Identify which cell holds the provided text, then report its (X, Y) central coordinate. 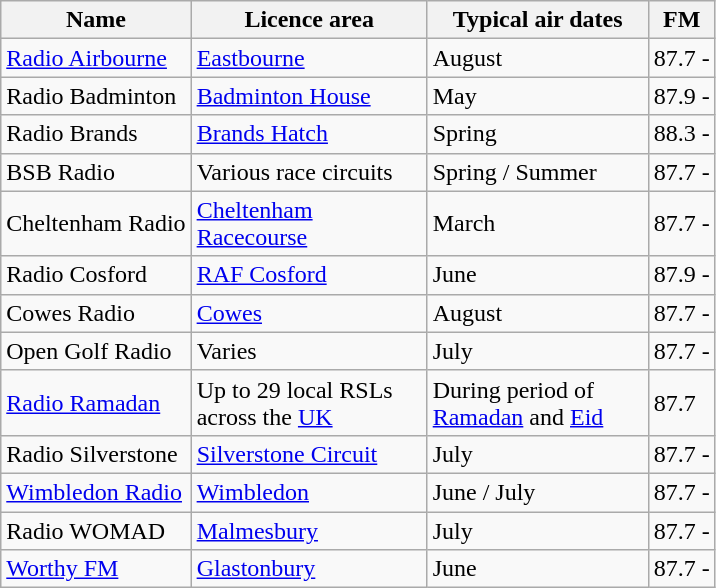
RAF Cosford (309, 275)
Radio Cosford (96, 275)
Brands Hatch (309, 134)
Cheltenham Radio (96, 224)
Various race circuits (309, 172)
Radio Silverstone (96, 454)
Typical air dates (538, 20)
Licence area (309, 20)
Varies (309, 351)
Glastonbury (309, 569)
Radio Badminton (96, 96)
Open Golf Radio (96, 351)
Radio Ramadan (96, 402)
Wimbledon Radio (96, 492)
Radio Airbourne (96, 58)
Spring / Summer (538, 172)
Radio WOMAD (96, 531)
Wimbledon (309, 492)
May (538, 96)
Spring (538, 134)
June / July (538, 492)
Cowes (309, 313)
Cheltenham Racecourse (309, 224)
Malmesbury (309, 531)
March (538, 224)
Radio Brands (96, 134)
Up to 29 local RSLs across the UK (309, 402)
Worthy FM (96, 569)
BSB Radio (96, 172)
87.7 (682, 402)
FM (682, 20)
Eastbourne (309, 58)
Name (96, 20)
Silverstone Circuit (309, 454)
88.3 - (682, 134)
During period of Ramadan and Eid (538, 402)
Badminton House (309, 96)
Cowes Radio (96, 313)
